Return the (X, Y) coordinate for the center point of the cell that contains the specified text.  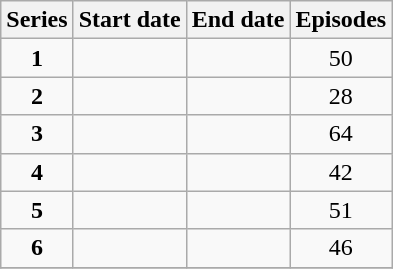
50 (341, 58)
2 (37, 96)
4 (37, 172)
3 (37, 134)
Series (37, 20)
46 (341, 248)
1 (37, 58)
51 (341, 210)
Start date (130, 20)
5 (37, 210)
Episodes (341, 20)
64 (341, 134)
6 (37, 248)
42 (341, 172)
28 (341, 96)
End date (238, 20)
